Search for the cell housing the specified text and yield its (X, Y) center coordinate. 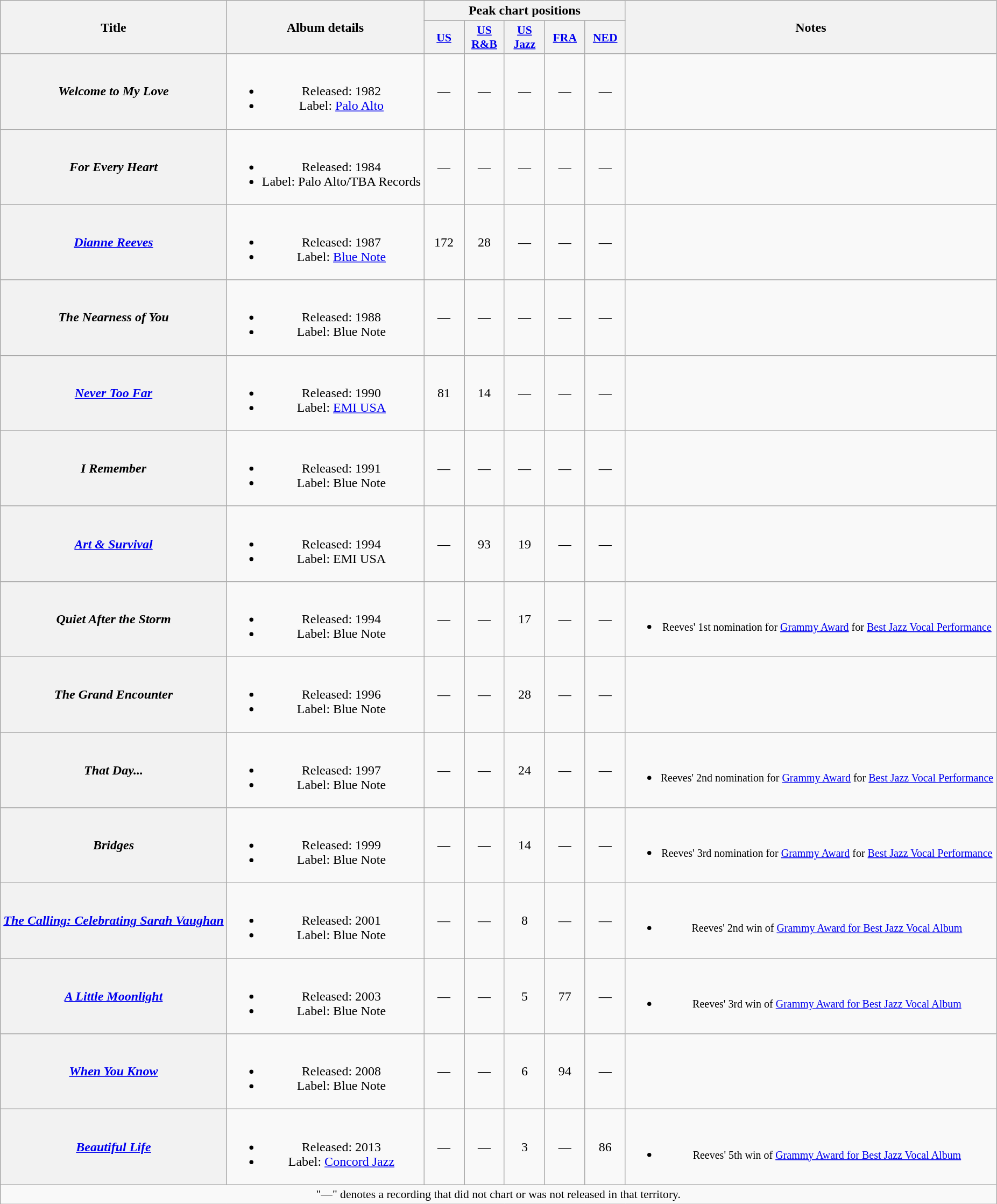
81 (444, 393)
8 (524, 921)
17 (524, 619)
The Grand Encounter (114, 694)
For Every Heart (114, 167)
Released: 1987Label: Blue Note (325, 242)
Released: 2013Label: Concord Jazz (325, 1147)
Released: 1994Label: Blue Note (325, 619)
Reeves' 1st nomination for Grammy Award for Best Jazz Vocal Performance (811, 619)
Reeves' 2nd win of Grammy Award for Best Jazz Vocal Album (811, 921)
Beautiful Life (114, 1147)
The Calling: Celebrating Sarah Vaughan (114, 921)
Released: 2001Label: Blue Note (325, 921)
Released: 1999Label: Blue Note (325, 846)
US (444, 38)
3 (524, 1147)
Released: 1984Label: Palo Alto/TBA Records (325, 167)
Art & Survival (114, 544)
Album details (325, 27)
Title (114, 27)
Reeves' 5th win of Grammy Award for Best Jazz Vocal Album (811, 1147)
6 (524, 1072)
Reeves' 3rd win of Grammy Award for Best Jazz Vocal Album (811, 996)
Released: 1982Label: Palo Alto (325, 91)
Released: 1988Label: Blue Note (325, 318)
Released: 2008Label: Blue Note (325, 1072)
Released: 1996Label: Blue Note (325, 694)
Reeves' 2nd nomination for Grammy Award for Best Jazz Vocal Performance (811, 770)
Notes (811, 27)
I Remember (114, 468)
USR&B (484, 38)
94 (565, 1072)
Dianne Reeves (114, 242)
"—" denotes a recording that did not chart or was not released in that territory. (498, 1194)
A Little Moonlight (114, 996)
When You Know (114, 1072)
Reeves' 3rd nomination for Grammy Award for Best Jazz Vocal Performance (811, 846)
Quiet After the Storm (114, 619)
NED (605, 38)
That Day... (114, 770)
5 (524, 996)
Released: 1994Label: EMI USA (325, 544)
77 (565, 996)
86 (605, 1147)
19 (524, 544)
Never Too Far (114, 393)
Peak chart positions (525, 11)
Released: 1997Label: Blue Note (325, 770)
24 (524, 770)
93 (484, 544)
FRA (565, 38)
The Nearness of You (114, 318)
172 (444, 242)
Bridges (114, 846)
Released: 2003Label: Blue Note (325, 996)
USJazz (524, 38)
Released: 1990Label: EMI USA (325, 393)
Welcome to My Love (114, 91)
Released: 1991Label: Blue Note (325, 468)
